Capture the cell that displays the provided text and extract its (X, Y) central coordinate. 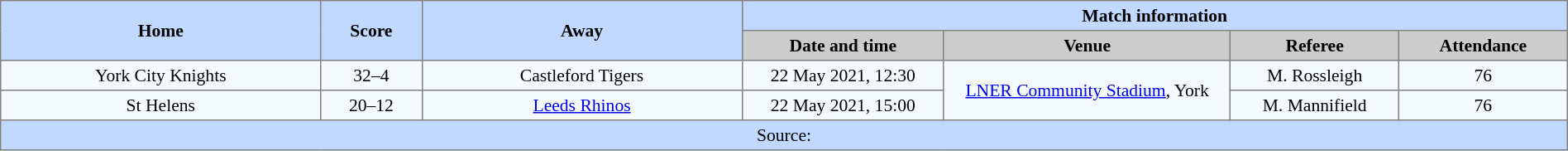
Leeds Rhinos (582, 105)
Venue (1087, 46)
Source: (784, 135)
Away (582, 31)
32–4 (371, 75)
Match information (1154, 16)
LNER Community Stadium, York (1087, 90)
Date and time (843, 46)
20–12 (371, 105)
Home (160, 31)
M. Mannifield (1315, 105)
M. Rossleigh (1315, 75)
St Helens (160, 105)
Score (371, 31)
Attendance (1483, 46)
Castleford Tigers (582, 75)
22 May 2021, 15:00 (843, 105)
York City Knights (160, 75)
22 May 2021, 12:30 (843, 75)
Referee (1315, 46)
